Capture the cell that displays the provided text and extract its (X, Y) central coordinate. 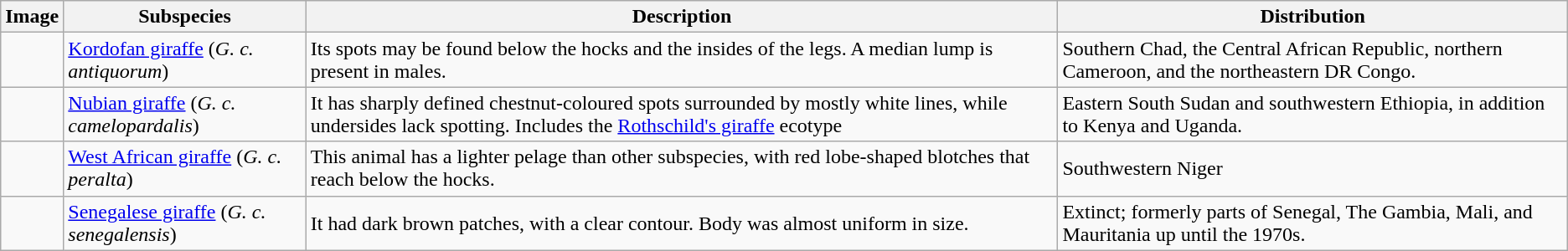
Subspecies (184, 17)
Southern Chad, the Central African Republic, northern Cameroon, and the northeastern DR Congo. (1313, 60)
Nubian giraffe (G. c. camelopardalis) (184, 114)
Kordofan giraffe (G. c. antiquorum) (184, 60)
Senegalese giraffe (G. c. senegalensis) (184, 223)
Extinct; formerly parts of Senegal, The Gambia, Mali, and Mauritania up until the 1970s. (1313, 223)
Description (682, 17)
This animal has a lighter pelage than other subspecies, with red lobe-shaped blotches that reach below the hocks. (682, 169)
Distribution (1313, 17)
Its spots may be found below the hocks and the insides of the legs. A median lump is present in males. (682, 60)
Southwestern Niger (1313, 169)
It had dark brown patches, with a clear contour. Body was almost uniform in size. (682, 223)
Eastern South Sudan and southwestern Ethiopia, in addition to Kenya and Uganda. (1313, 114)
Image (32, 17)
West African giraffe (G. c. peralta) (184, 169)
